Locate the cell with the specified text and output its [X, Y] center coordinate. 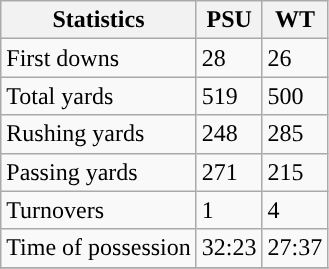
519 [229, 96]
Total yards [99, 96]
1 [229, 210]
28 [229, 58]
4 [295, 210]
Turnovers [99, 210]
271 [229, 172]
Time of possession [99, 248]
500 [295, 96]
PSU [229, 20]
Rushing yards [99, 134]
Passing yards [99, 172]
248 [229, 134]
WT [295, 20]
215 [295, 172]
32:23 [229, 248]
26 [295, 58]
First downs [99, 58]
285 [295, 134]
27:37 [295, 248]
Statistics [99, 20]
